Identify which cell holds the provided text, then report its (x, y) central coordinate. 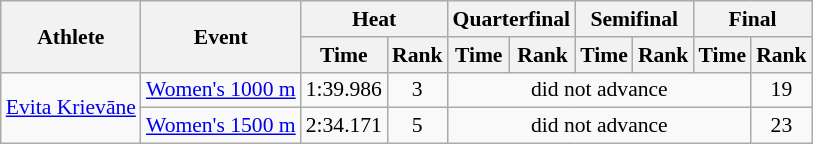
1:39.986 (344, 90)
19 (782, 90)
Semifinal (634, 19)
2:34.171 (344, 126)
Final (752, 19)
Heat (374, 19)
Quarterfinal (512, 19)
Athlete (71, 36)
Women's 1500 m (221, 126)
Women's 1000 m (221, 90)
Evita Krievāne (71, 108)
3 (418, 90)
5 (418, 126)
23 (782, 126)
Event (221, 36)
